Return (x, y) of the center of cell containing provided text 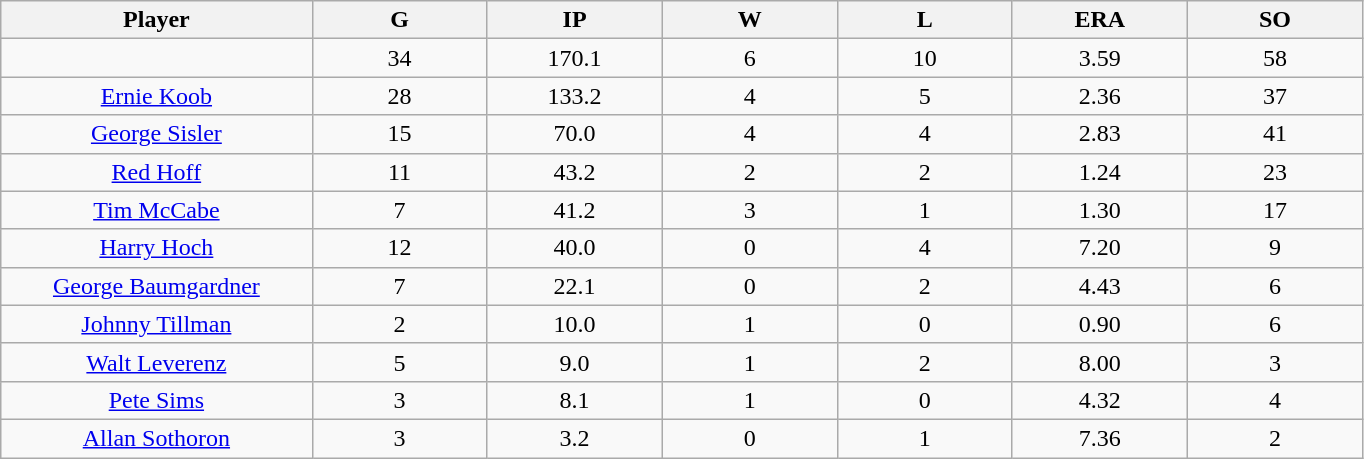
7.20 (1100, 248)
W (750, 20)
Allan Sothoron (156, 438)
Walt Leverenz (156, 362)
Tim McCabe (156, 210)
Johnny Tillman (156, 324)
34 (400, 58)
70.0 (574, 134)
Player (156, 20)
10.0 (574, 324)
Harry Hoch (156, 248)
3.59 (1100, 58)
G (400, 20)
0.90 (1100, 324)
George Baumgardner (156, 286)
Red Hoff (156, 172)
IP (574, 20)
10 (924, 58)
15 (400, 134)
George Sisler (156, 134)
170.1 (574, 58)
22.1 (574, 286)
41.2 (574, 210)
3.2 (574, 438)
9 (1274, 248)
12 (400, 248)
23 (1274, 172)
9.0 (574, 362)
133.2 (574, 96)
4.32 (1100, 400)
L (924, 20)
7.36 (1100, 438)
SO (1274, 20)
ERA (1100, 20)
8.00 (1100, 362)
43.2 (574, 172)
41 (1274, 134)
11 (400, 172)
8.1 (574, 400)
1.24 (1100, 172)
37 (1274, 96)
4.43 (1100, 286)
1.30 (1100, 210)
2.36 (1100, 96)
40.0 (574, 248)
17 (1274, 210)
58 (1274, 58)
Pete Sims (156, 400)
28 (400, 96)
Ernie Koob (156, 96)
2.83 (1100, 134)
